Extract the (x, y) coordinate from the center of the cell holding the provided text.  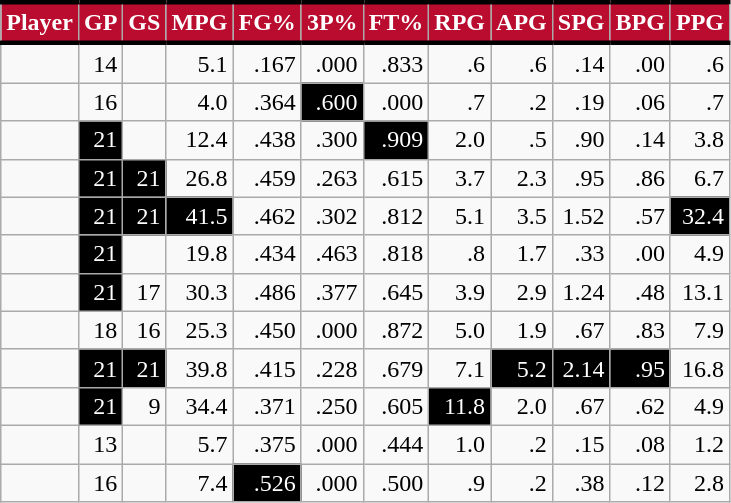
13.1 (700, 292)
12.4 (200, 140)
.06 (640, 102)
.415 (267, 368)
.19 (581, 102)
2.9 (522, 292)
5.0 (460, 330)
.15 (581, 444)
.364 (267, 102)
2.14 (581, 368)
1.2 (700, 444)
7.9 (700, 330)
.645 (396, 292)
.500 (396, 483)
.12 (640, 483)
.462 (267, 216)
GP (100, 22)
.463 (332, 254)
.57 (640, 216)
.679 (396, 368)
.600 (332, 102)
7.1 (460, 368)
5.7 (200, 444)
.818 (396, 254)
.167 (267, 63)
GS (144, 22)
19.8 (200, 254)
16.8 (700, 368)
1.7 (522, 254)
.375 (267, 444)
9 (144, 406)
2.8 (700, 483)
3P% (332, 22)
1.9 (522, 330)
.33 (581, 254)
.8 (460, 254)
13 (100, 444)
3.7 (460, 178)
.300 (332, 140)
.62 (640, 406)
.48 (640, 292)
.5 (522, 140)
.615 (396, 178)
11.8 (460, 406)
PPG (700, 22)
.909 (396, 140)
MPG (200, 22)
.302 (332, 216)
1.52 (581, 216)
.486 (267, 292)
.459 (267, 178)
.08 (640, 444)
2.3 (522, 178)
.90 (581, 140)
.83 (640, 330)
.444 (396, 444)
.812 (396, 216)
3.9 (460, 292)
3.8 (700, 140)
SPG (581, 22)
.250 (332, 406)
14 (100, 63)
32.4 (700, 216)
BPG (640, 22)
5.2 (522, 368)
.263 (332, 178)
1.0 (460, 444)
APG (522, 22)
.833 (396, 63)
.434 (267, 254)
1.24 (581, 292)
6.7 (700, 178)
41.5 (200, 216)
Player (40, 22)
FG% (267, 22)
RPG (460, 22)
.450 (267, 330)
.228 (332, 368)
FT% (396, 22)
30.3 (200, 292)
3.5 (522, 216)
.605 (396, 406)
.872 (396, 330)
.377 (332, 292)
.371 (267, 406)
25.3 (200, 330)
.438 (267, 140)
17 (144, 292)
4.0 (200, 102)
26.8 (200, 178)
18 (100, 330)
.38 (581, 483)
39.8 (200, 368)
.526 (267, 483)
.86 (640, 178)
34.4 (200, 406)
7.4 (200, 483)
.9 (460, 483)
